Search for the cell housing the specified text and yield its (X, Y) center coordinate. 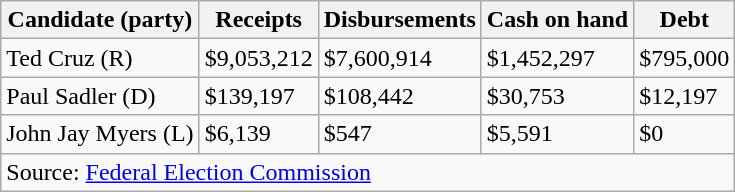
$12,197 (684, 96)
$0 (684, 134)
Paul Sadler (D) (100, 96)
Debt (684, 20)
$30,753 (557, 96)
$9,053,212 (258, 58)
Receipts (258, 20)
Ted Cruz (R) (100, 58)
$5,591 (557, 134)
$108,442 (400, 96)
$795,000 (684, 58)
Candidate (party) (100, 20)
$547 (400, 134)
John Jay Myers (L) (100, 134)
Disbursements (400, 20)
$139,197 (258, 96)
Source: Federal Election Commission (368, 172)
$7,600,914 (400, 58)
$6,139 (258, 134)
$1,452,297 (557, 58)
Cash on hand (557, 20)
